Capture the cell that displays the provided text and extract its (x, y) central coordinate. 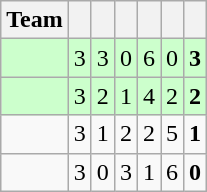
5 (172, 134)
Team (35, 20)
4 (148, 96)
